Return the [X, Y] coordinate for the center point of the cell that contains the specified text.  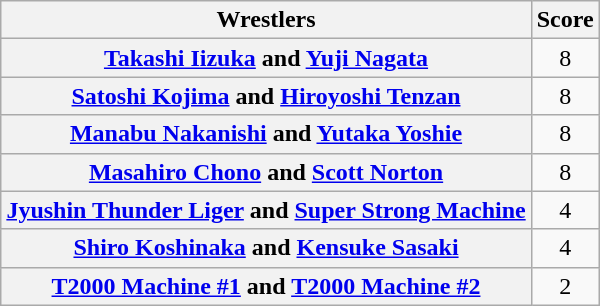
Takashi Iizuka and Yuji Nagata [266, 58]
Jyushin Thunder Liger and Super Strong Machine [266, 210]
Score [565, 20]
T2000 Machine #1 and T2000 Machine #2 [266, 286]
Wrestlers [266, 20]
Shiro Koshinaka and Kensuke Sasaki [266, 248]
Satoshi Kojima and Hiroyoshi Tenzan [266, 96]
Manabu Nakanishi and Yutaka Yoshie [266, 134]
Masahiro Chono and Scott Norton [266, 172]
2 [565, 286]
